Return the [x, y] coordinate for the center point of the cell that contains the specified text.  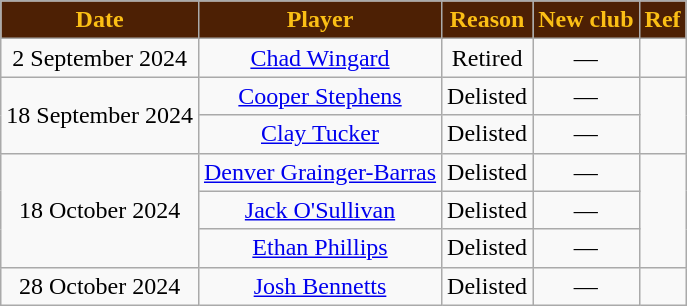
2 September 2024 [100, 58]
Chad Wingard [320, 58]
Jack O'Sullivan [320, 210]
Reason [488, 20]
28 October 2024 [100, 286]
Clay Tucker [320, 134]
Player [320, 20]
Date [100, 20]
Cooper Stephens [320, 96]
18 October 2024 [100, 210]
Ref [662, 20]
18 September 2024 [100, 115]
Josh Bennetts [320, 286]
Denver Grainger-Barras [320, 172]
Ethan Phillips [320, 248]
New club [586, 20]
Retired [488, 58]
